Capture the cell that displays the provided text and extract its [x, y] central coordinate. 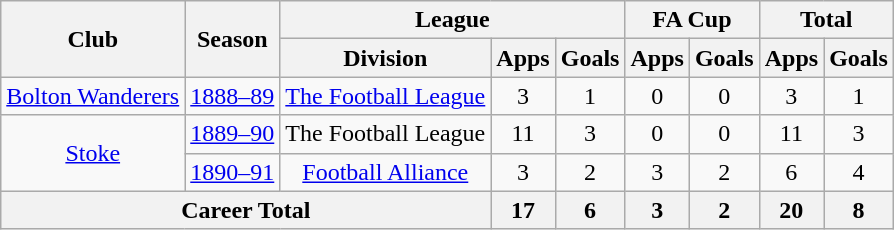
17 [523, 210]
1890–91 [232, 172]
4 [859, 172]
Career Total [246, 210]
Division [386, 58]
Club [93, 39]
Football Alliance [386, 172]
Stoke [93, 153]
20 [791, 210]
Bolton Wanderers [93, 96]
1888–89 [232, 96]
FA Cup [692, 20]
1889–90 [232, 134]
Total [826, 20]
League [452, 20]
Season [232, 39]
8 [859, 210]
